Capture the cell that displays the provided text and extract its (X, Y) central coordinate. 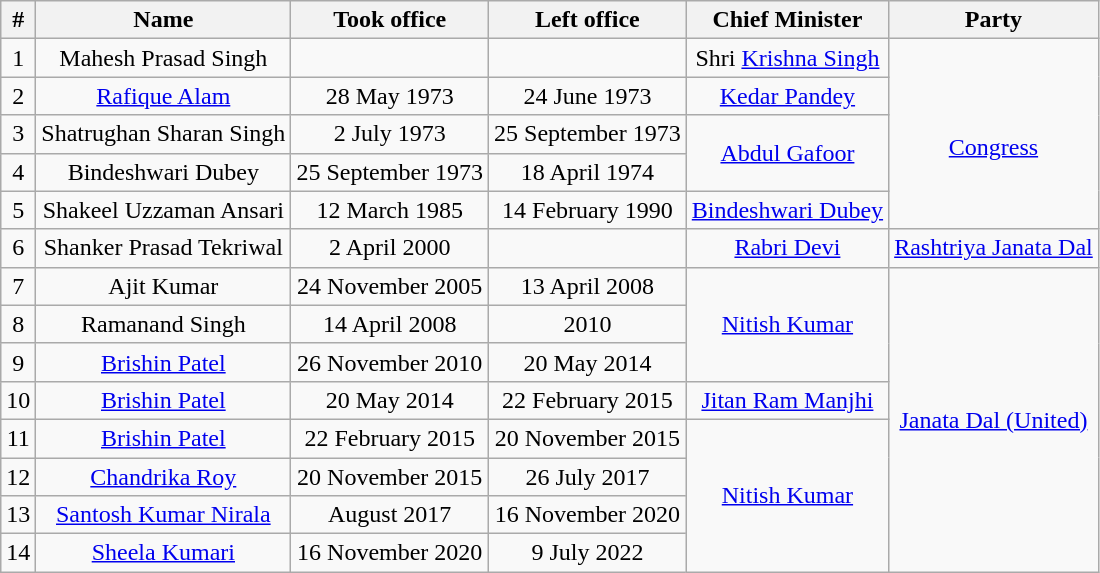
26 November 2010 (390, 362)
13 (18, 515)
Sheela Kumari (164, 553)
Chief Minister (787, 20)
Congress (994, 134)
5 (18, 210)
11 (18, 438)
18 April 1974 (588, 172)
Santosh Kumar Nirala (164, 515)
10 (18, 400)
24 November 2005 (390, 286)
Chandrika Roy (164, 477)
Shri Krishna Singh (787, 58)
13 April 2008 (588, 286)
Ramanand Singh (164, 324)
14 (18, 553)
Mahesh Prasad Singh (164, 58)
14 February 1990 (588, 210)
Shakeel Uzzaman Ansari (164, 210)
Name (164, 20)
28 May 1973 (390, 96)
Shanker Prasad Tekriwal (164, 248)
August 2017 (390, 515)
Party (994, 20)
2010 (588, 324)
12 March 1985 (390, 210)
Rashtriya Janata Dal (994, 248)
6 (18, 248)
8 (18, 324)
7 (18, 286)
Rafique Alam (164, 96)
2 April 2000 (390, 248)
2 July 1973 (390, 134)
Abdul Gafoor (787, 153)
26 July 2017 (588, 477)
24 June 1973 (588, 96)
Shatrughan Sharan Singh (164, 134)
Jitan Ram Manjhi (787, 400)
3 (18, 134)
Janata Dal (United) (994, 419)
Kedar Pandey (787, 96)
Left office (588, 20)
Took office (390, 20)
1 (18, 58)
# (18, 20)
9 (18, 362)
4 (18, 172)
9 July 2022 (588, 553)
Rabri Devi (787, 248)
14 April 2008 (390, 324)
2 (18, 96)
Ajit Kumar (164, 286)
12 (18, 477)
